Detect which cell encompasses the target text, then output its [X, Y] center coordinate. 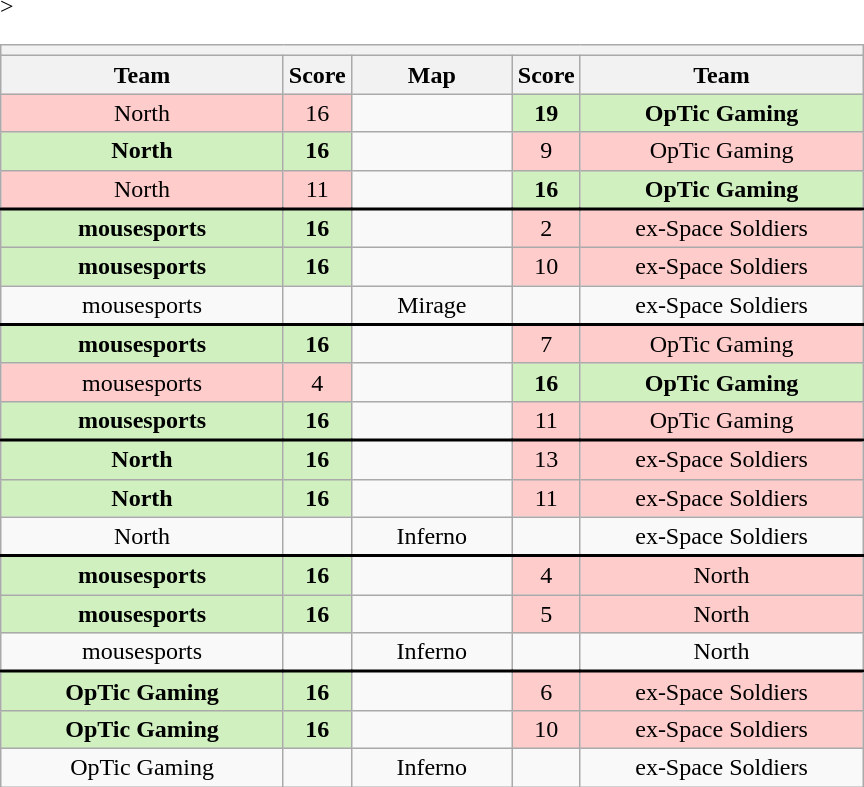
5 [546, 614]
2 [546, 228]
13 [546, 460]
Mirage [432, 306]
9 [546, 151]
7 [546, 344]
19 [546, 113]
6 [546, 692]
Map [432, 75]
